Output the (x, y) coordinate of the center of the cell containing the given text.  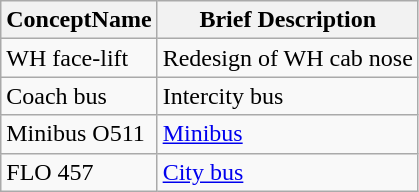
Coach bus (79, 96)
Minibus O511 (79, 134)
Minibus (288, 134)
City bus (288, 172)
WH face-lift (79, 58)
Brief Description (288, 20)
Redesign of WH cab nose (288, 58)
ConceptName (79, 20)
Intercity bus (288, 96)
FLO 457 (79, 172)
